Search for the cell housing the specified text and yield its [x, y] center coordinate. 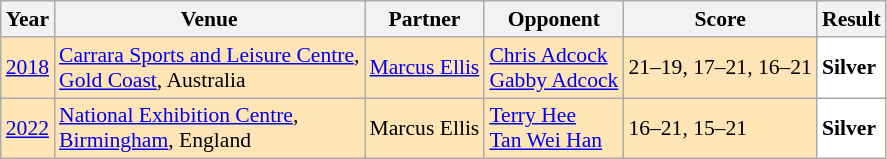
2018 [28, 68]
Terry Hee Tan Wei Han [554, 128]
Chris Adcock Gabby Adcock [554, 68]
Score [720, 19]
21–19, 17–21, 16–21 [720, 68]
Opponent [554, 19]
Carrara Sports and Leisure Centre,Gold Coast, Australia [209, 68]
2022 [28, 128]
Result [852, 19]
Year [28, 19]
16–21, 15–21 [720, 128]
National Exhibition Centre,Birmingham, England [209, 128]
Venue [209, 19]
Partner [424, 19]
